Search for the cell housing the specified text and yield its (x, y) center coordinate. 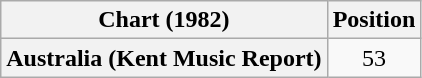
Chart (1982) (164, 20)
Australia (Kent Music Report) (164, 58)
53 (374, 58)
Position (374, 20)
